Scan for the cell matching the given text and deliver its (x, y) coordinate at center. 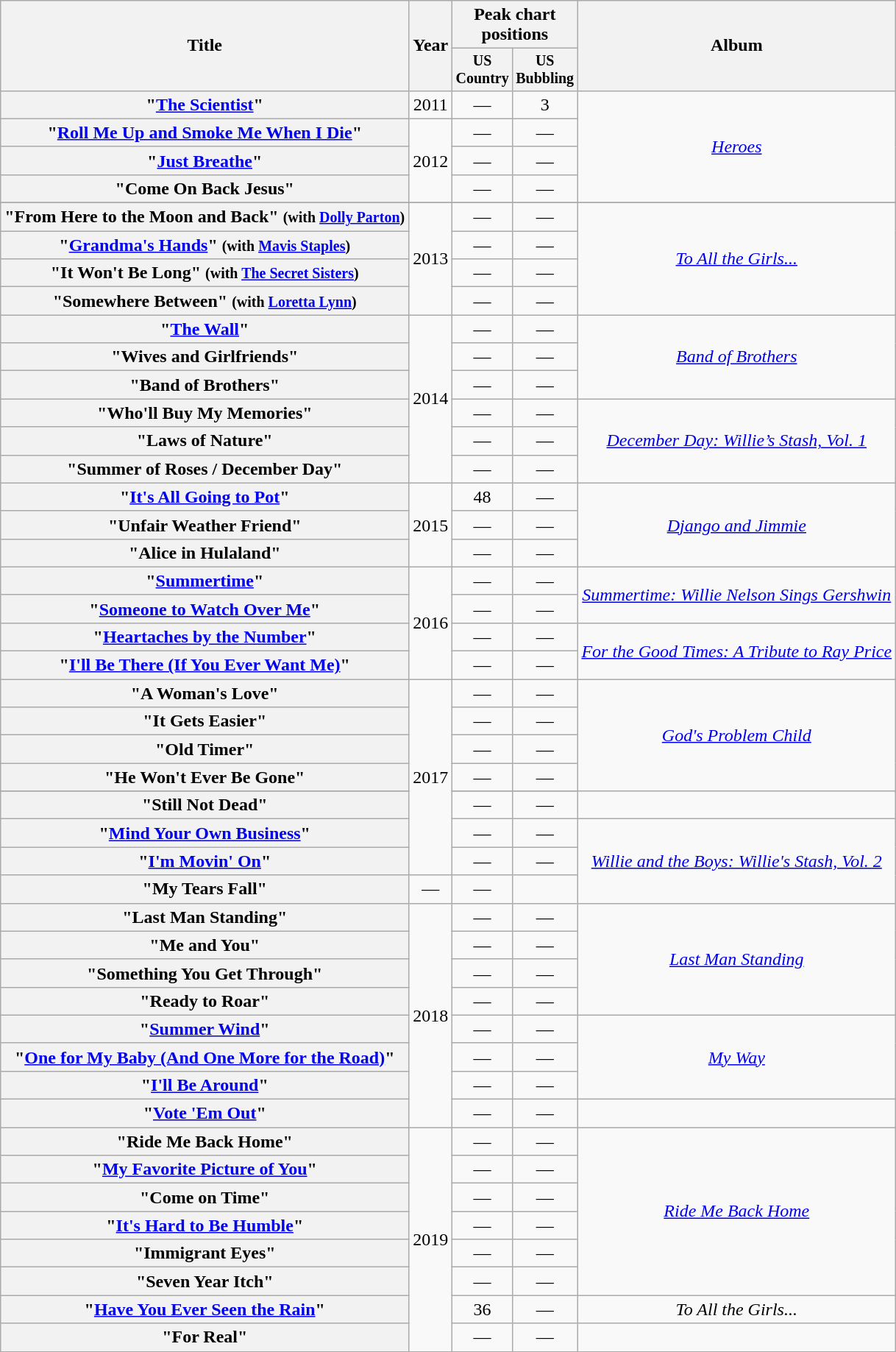
"Laws of Nature" (205, 441)
"One for My Baby (And One More for the Road)" (205, 1057)
December Day: Willie’s Stash, Vol. 1 (737, 441)
Year (431, 46)
48 (483, 497)
Peak chartpositions (515, 25)
"Roll Me Up and Smoke Me When I Die" (205, 132)
"Mind Your Own Business" (205, 833)
2016 (431, 623)
For the Good Times: A Tribute to Ray Price (737, 651)
Ride Me Back Home (737, 1211)
"Immigrant Eyes" (205, 1253)
My Way (737, 1057)
"Vote 'Em Out" (205, 1114)
"Someone to Watch Over Me" (205, 609)
"Seven Year Itch" (205, 1281)
2015 (431, 525)
"Last Man Standing" (205, 917)
"Heartaches by the Number" (205, 637)
"Summertime" (205, 581)
US Bubbling (544, 69)
US Country (483, 69)
"Ready to Roar" (205, 1001)
3 (544, 105)
Heroes (737, 146)
"Band of Brothers" (205, 385)
2018 (431, 1015)
"I'm Movin' On" (205, 861)
"It Won't Be Long" (with The Secret Sisters) (205, 273)
"I'll Be Around" (205, 1085)
Summertime: Willie Nelson Sings Gershwin (737, 595)
"Ride Me Back Home" (205, 1142)
God's Problem Child (737, 735)
Last Man Standing (737, 959)
"Me and You" (205, 945)
"Come on Time" (205, 1197)
Willie and the Boys: Willie's Stash, Vol. 2 (737, 861)
"Just Breathe" (205, 160)
"Old Timer" (205, 749)
"Grandma's Hands" (with Mavis Staples) (205, 245)
Django and Jimmie (737, 525)
"My Tears Fall" (205, 889)
"Wives and Girlfriends" (205, 357)
2019 (431, 1239)
Band of Brothers (737, 357)
"It's All Going to Pot" (205, 497)
"It's Hard to Be Humble" (205, 1225)
2014 (431, 399)
"He Won't Ever Be Gone" (205, 777)
"The Wall" (205, 329)
"Have You Ever Seen the Rain" (205, 1309)
2011 (431, 105)
"Still Not Dead" (205, 805)
"Alice in Hulaland" (205, 553)
2013 (431, 259)
"Summer of Roses / December Day" (205, 469)
"My Favorite Picture of You" (205, 1169)
2017 (431, 777)
"I'll Be There (If You Ever Want Me)" (205, 665)
"For Real" (205, 1337)
36 (483, 1309)
"Summer Wind" (205, 1029)
"Somewhere Between" (with Loretta Lynn) (205, 301)
"Unfair Weather Friend" (205, 525)
Title (205, 46)
"Who'll Buy My Memories" (205, 413)
"Something You Get Through" (205, 973)
Album (737, 46)
"The Scientist" (205, 105)
"Come On Back Jesus" (205, 188)
2012 (431, 160)
"It Gets Easier" (205, 721)
"A Woman's Love" (205, 693)
"From Here to the Moon and Back" (with Dolly Parton) (205, 217)
